Find where the given text appears and provide that cell's center as [x, y] coordinate. 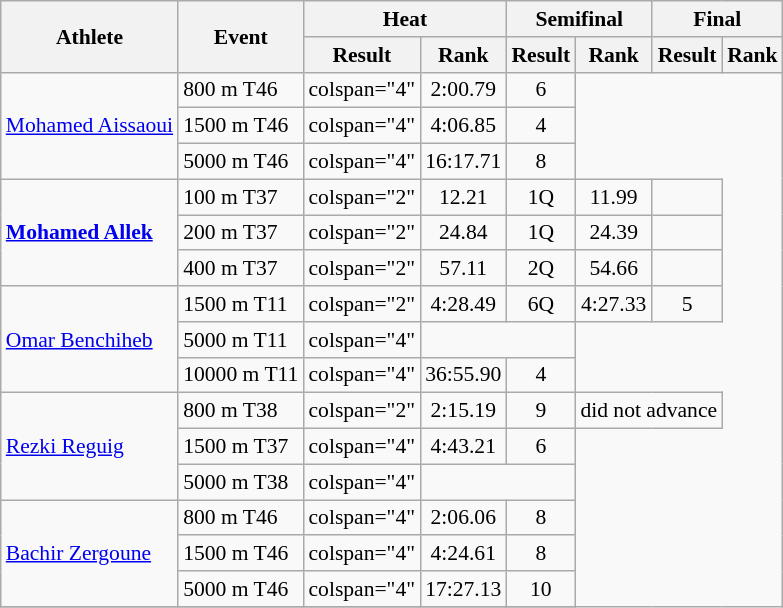
Event [240, 36]
1500 m T37 [240, 447]
800 m T38 [240, 411]
Mohamed Aissaoui [90, 126]
17:27.13 [463, 589]
Omar Benchiheb [90, 340]
24.84 [463, 233]
5 [687, 304]
16:17.71 [463, 162]
12.21 [463, 197]
36:55.90 [463, 375]
4:27.33 [614, 304]
2:06.06 [463, 518]
200 m T37 [240, 233]
1500 m T11 [240, 304]
2:00.79 [463, 90]
400 m T37 [240, 269]
24.39 [614, 233]
10000 m T11 [240, 375]
4:24.61 [463, 554]
Semifinal [579, 19]
54.66 [614, 269]
11.99 [614, 197]
100 m T37 [240, 197]
Athlete [90, 36]
Mohamed Allek [90, 232]
Heat [404, 19]
2:15.19 [463, 411]
5000 m T38 [240, 482]
4:06.85 [463, 126]
10 [540, 589]
Rezki Reguig [90, 446]
57.11 [463, 269]
2Q [540, 269]
Final [718, 19]
Bachir Zergoune [90, 554]
5000 m T11 [240, 340]
4:43.21 [463, 447]
6Q [540, 304]
9 [540, 411]
4:28.49 [463, 304]
did not advance [648, 411]
